Determine the (x, y) coordinate at the center of the cell enclosing the given text.  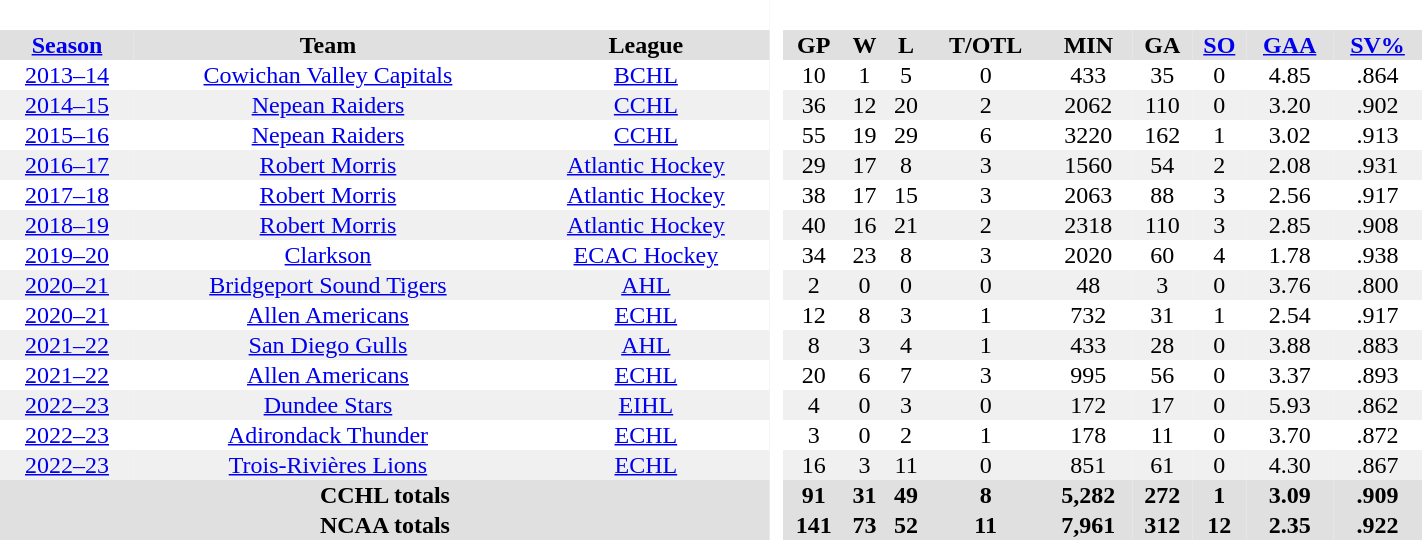
40 (814, 225)
73 (865, 525)
BCHL (646, 75)
2.54 (1290, 315)
10 (814, 75)
T/OTL (986, 45)
GAA (1290, 45)
SO (1219, 45)
38 (814, 195)
SV% (1378, 45)
3.09 (1290, 495)
.931 (1378, 165)
91 (814, 495)
851 (1088, 465)
178 (1088, 435)
52 (906, 525)
19 (865, 135)
2063 (1088, 195)
55 (814, 135)
1.78 (1290, 255)
2014–15 (67, 105)
21 (906, 225)
2.85 (1290, 225)
L (906, 45)
995 (1088, 375)
23 (865, 255)
GA (1162, 45)
.913 (1378, 135)
.908 (1378, 225)
60 (1162, 255)
3.02 (1290, 135)
2019–20 (67, 255)
MIN (1088, 45)
88 (1162, 195)
Adirondack Thunder (328, 435)
3.70 (1290, 435)
Clarkson (328, 255)
36 (814, 105)
162 (1162, 135)
3.88 (1290, 345)
2062 (1088, 105)
.938 (1378, 255)
7 (906, 375)
3.20 (1290, 105)
34 (814, 255)
2015–16 (67, 135)
2.35 (1290, 525)
.909 (1378, 495)
.872 (1378, 435)
5.93 (1290, 405)
172 (1088, 405)
7,961 (1088, 525)
NCAA totals (385, 525)
2017–18 (67, 195)
4.30 (1290, 465)
Team (328, 45)
2013–14 (67, 75)
2.08 (1290, 165)
2018–19 (67, 225)
Cowichan Valley Capitals (328, 75)
5 (906, 75)
28 (1162, 345)
2318 (1088, 225)
GP (814, 45)
CCHL totals (385, 495)
1560 (1088, 165)
56 (1162, 375)
.862 (1378, 405)
.800 (1378, 285)
EIHL (646, 405)
Bridgeport Sound Tigers (328, 285)
San Diego Gulls (328, 345)
49 (906, 495)
4.85 (1290, 75)
Dundee Stars (328, 405)
.902 (1378, 105)
2016–17 (67, 165)
141 (814, 525)
.867 (1378, 465)
35 (1162, 75)
5,282 (1088, 495)
League (646, 45)
W (865, 45)
Trois-Rivières Lions (328, 465)
.864 (1378, 75)
54 (1162, 165)
3.37 (1290, 375)
272 (1162, 495)
.883 (1378, 345)
48 (1088, 285)
61 (1162, 465)
732 (1088, 315)
3.76 (1290, 285)
Season (67, 45)
312 (1162, 525)
ECAC Hockey (646, 255)
.922 (1378, 525)
15 (906, 195)
.893 (1378, 375)
2020 (1088, 255)
2.56 (1290, 195)
3220 (1088, 135)
